Detect which cell encompasses the target text, then output its (X, Y) center coordinate. 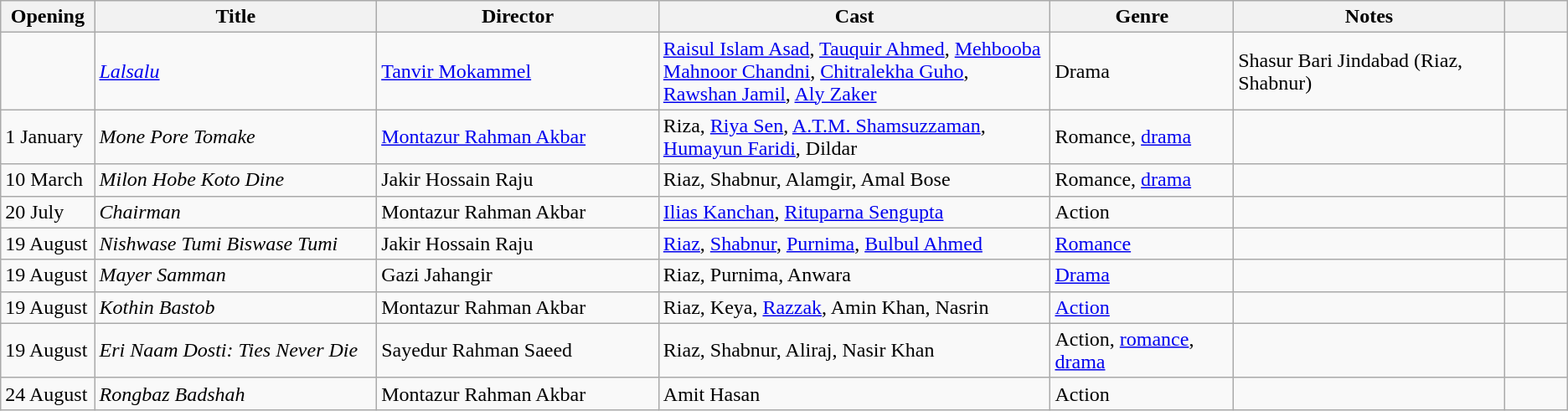
24 August (48, 393)
Mone Pore Tomake (236, 137)
Riaz, Purnima, Anwara (854, 275)
Kothin Bastob (236, 307)
Lalsalu (236, 71)
Riaz, Shabnur, Purnima, Bulbul Ahmed (854, 244)
Ilias Kanchan, Rituparna Sengupta (854, 212)
Eri Naam Dosti: Ties Never Die (236, 350)
Riaz, Shabnur, Alamgir, Amal Bose (854, 180)
20 July (48, 212)
Riaz, Shabnur, Aliraj, Nasir Khan (854, 350)
Milon Hobe Koto Dine (236, 180)
Mayer Samman (236, 275)
Action, romance, drama (1142, 350)
1 January (48, 137)
Opening (48, 17)
Notes (1369, 17)
Genre (1142, 17)
Sayedur Rahman Saeed (518, 350)
10 March (48, 180)
Title (236, 17)
Cast (854, 17)
Riaz, Keya, Razzak, Amin Khan, Nasrin (854, 307)
Raisul Islam Asad, Tauquir Ahmed, Mehbooba Mahnoor Chandni, Chitralekha Guho, Rawshan Jamil, Aly Zaker (854, 71)
Director (518, 17)
Rongbaz Badshah (236, 393)
Tanvir Mokammel (518, 71)
Riza, Riya Sen, A.T.M. Shamsuzzaman, Humayun Faridi, Dildar (854, 137)
Amit Hasan (854, 393)
Nishwase Tumi Biswase Tumi (236, 244)
Chairman (236, 212)
Shasur Bari Jindabad (Riaz, Shabnur) (1369, 71)
Gazi Jahangir (518, 275)
Romance (1142, 244)
